Locate the cell with the specified text and output its (x, y) center coordinate. 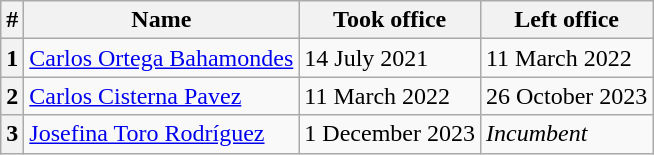
3 (12, 134)
Left office (566, 20)
Name (162, 20)
Incumbent (566, 134)
Took office (390, 20)
1 (12, 58)
Carlos Ortega Bahamondes (162, 58)
14 July 2021 (390, 58)
26 October 2023 (566, 96)
Josefina Toro Rodríguez (162, 134)
# (12, 20)
1 December 2023 (390, 134)
Carlos Cisterna Pavez (162, 96)
2 (12, 96)
